Locate the cell with the specified text and output its (X, Y) center coordinate. 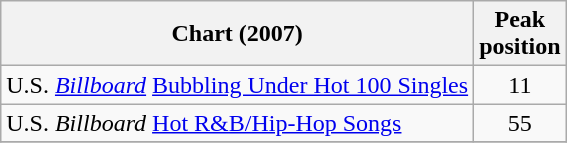
Chart (2007) (238, 34)
U.S. Billboard Hot R&B/Hip-Hop Songs (238, 123)
Peakposition (520, 34)
11 (520, 85)
55 (520, 123)
U.S. Billboard Bubbling Under Hot 100 Singles (238, 85)
